Find where the given text appears and provide that cell's center as (x, y) coordinate. 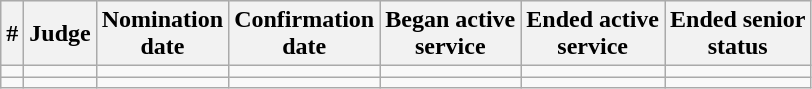
Nominationdate (162, 34)
Began activeservice (450, 34)
Judge (60, 34)
# (12, 34)
Confirmationdate (304, 34)
Ended activeservice (593, 34)
Ended seniorstatus (737, 34)
